Identify which cell holds the provided text, then report its (X, Y) central coordinate. 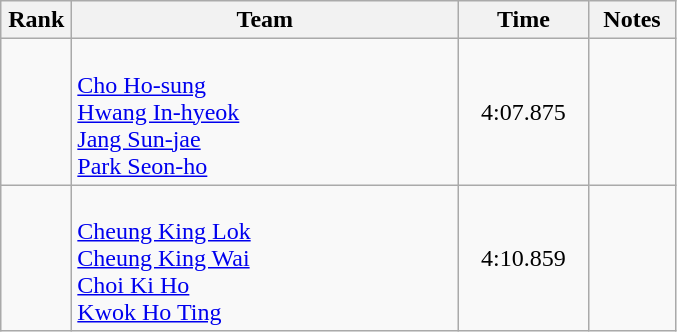
Notes (632, 20)
Team (265, 20)
Rank (36, 20)
4:07.875 (524, 112)
4:10.859 (524, 258)
Time (524, 20)
Cho Ho-sungHwang In-hyeokJang Sun-jaePark Seon-ho (265, 112)
Cheung King LokCheung King WaiChoi Ki HoKwok Ho Ting (265, 258)
